For the text-containing cell, return its midpoint in [X, Y] coordinate format. 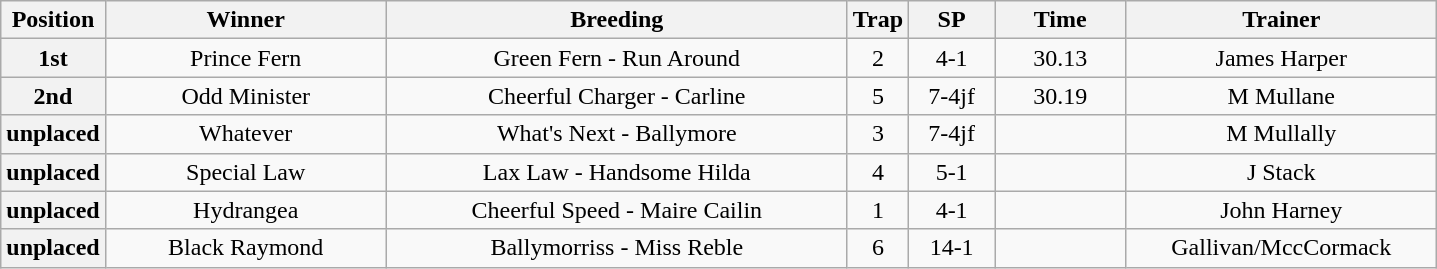
5-1 [952, 172]
J Stack [1282, 172]
SP [952, 20]
Cheerful Charger - Carline [616, 96]
Ballymorriss - Miss Reble [616, 248]
4 [878, 172]
Green Fern - Run Around [616, 58]
1st [53, 58]
M Mullane [1282, 96]
Winner [246, 20]
2 [878, 58]
M Mullally [1282, 134]
3 [878, 134]
30.13 [1060, 58]
Trainer [1282, 20]
Lax Law - Handsome Hilda [616, 172]
Trap [878, 20]
5 [878, 96]
1 [878, 210]
Breeding [616, 20]
Position [53, 20]
Prince Fern [246, 58]
2nd [53, 96]
14-1 [952, 248]
6 [878, 248]
Gallivan/MccCormack [1282, 248]
Black Raymond [246, 248]
Special Law [246, 172]
Odd Minister [246, 96]
Hydrangea [246, 210]
30.19 [1060, 96]
Cheerful Speed - Maire Cailin [616, 210]
Whatever [246, 134]
What's Next - Ballymore [616, 134]
John Harney [1282, 210]
James Harper [1282, 58]
Time [1060, 20]
